From the cell containing the given text, extract its center point as [X, Y] coordinate. 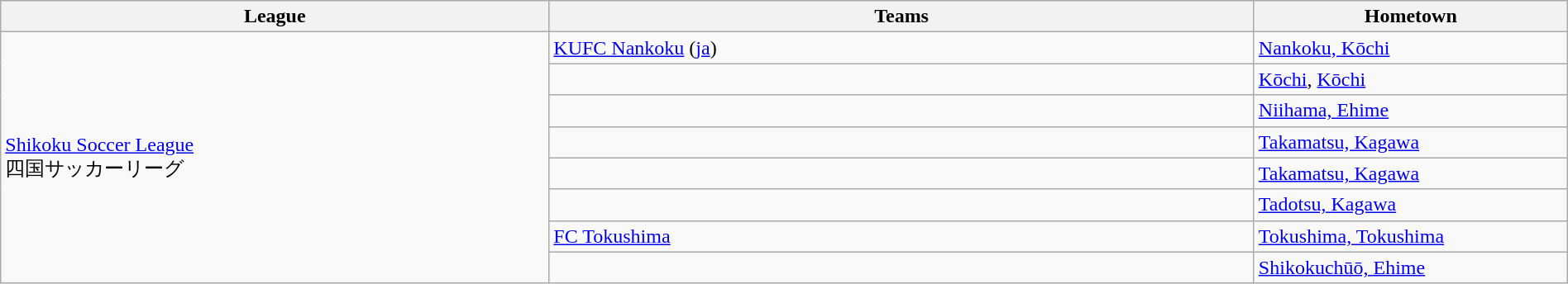
League [275, 17]
Tadotsu, Kagawa [1411, 205]
FC Tokushima [901, 236]
Teams [901, 17]
Kōchi, Kōchi [1411, 79]
KUFC Nankoku (ja) [901, 48]
Shikokuchūō, Ehime [1411, 267]
Nankoku, Kōchi [1411, 48]
Niihama, Ehime [1411, 111]
Hometown [1411, 17]
Shikoku Soccer League四国サッカーリーグ [275, 158]
Tokushima, Tokushima [1411, 236]
